From the cell containing the given text, extract its center point as (x, y) coordinate. 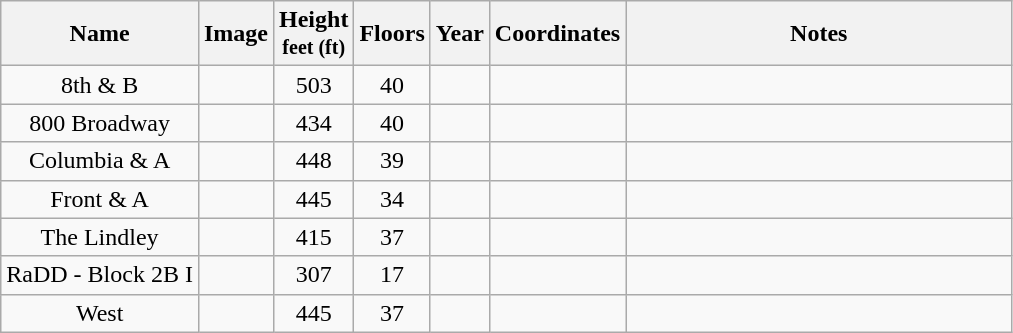
Heightfeet (ft) (314, 34)
34 (392, 199)
The Lindley (100, 237)
Year (460, 34)
39 (392, 161)
Notes (819, 34)
Front & A (100, 199)
415 (314, 237)
503 (314, 85)
RaDD - Block 2B I (100, 275)
Name (100, 34)
800 Broadway (100, 123)
Columbia & A (100, 161)
West (100, 313)
17 (392, 275)
307 (314, 275)
8th & B (100, 85)
448 (314, 161)
434 (314, 123)
Coordinates (557, 34)
Floors (392, 34)
Image (236, 34)
